Return the [x, y] coordinate for the center point of the cell that contains the specified text.  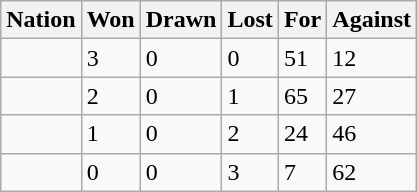
27 [372, 96]
For [302, 20]
12 [372, 58]
Drawn [181, 20]
Against [372, 20]
62 [372, 172]
7 [302, 172]
Won [110, 20]
65 [302, 96]
Lost [250, 20]
24 [302, 134]
46 [372, 134]
51 [302, 58]
Nation [41, 20]
